Provide the (X, Y) coordinate of the cell's center where the given text is located.  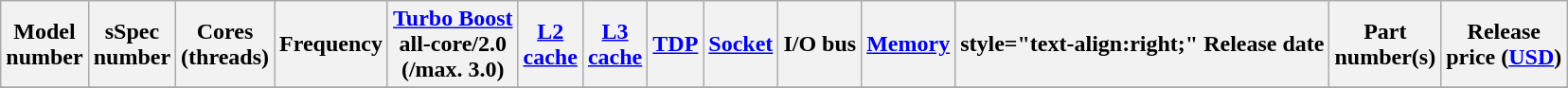
L3cache (615, 44)
I/O bus (820, 44)
Cores(threads) (225, 44)
TDP (676, 44)
Turbo Boostall-core/2.0(/max. 3.0) (453, 44)
Releaseprice (USD) (1504, 44)
Modelnumber (45, 44)
L2cache (550, 44)
sSpecnumber (132, 44)
Memory (909, 44)
Partnumber(s) (1385, 44)
Frequency (331, 44)
style="text-align:right;" Release date (1142, 44)
Socket (740, 44)
